Search for the cell housing the specified text and yield its [x, y] center coordinate. 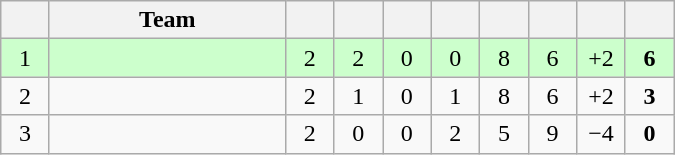
−4 [602, 134]
9 [552, 134]
Team [167, 20]
5 [504, 134]
